Pinpoint the cell where the given text exists, returning its (X, Y) midpoint coordinate. 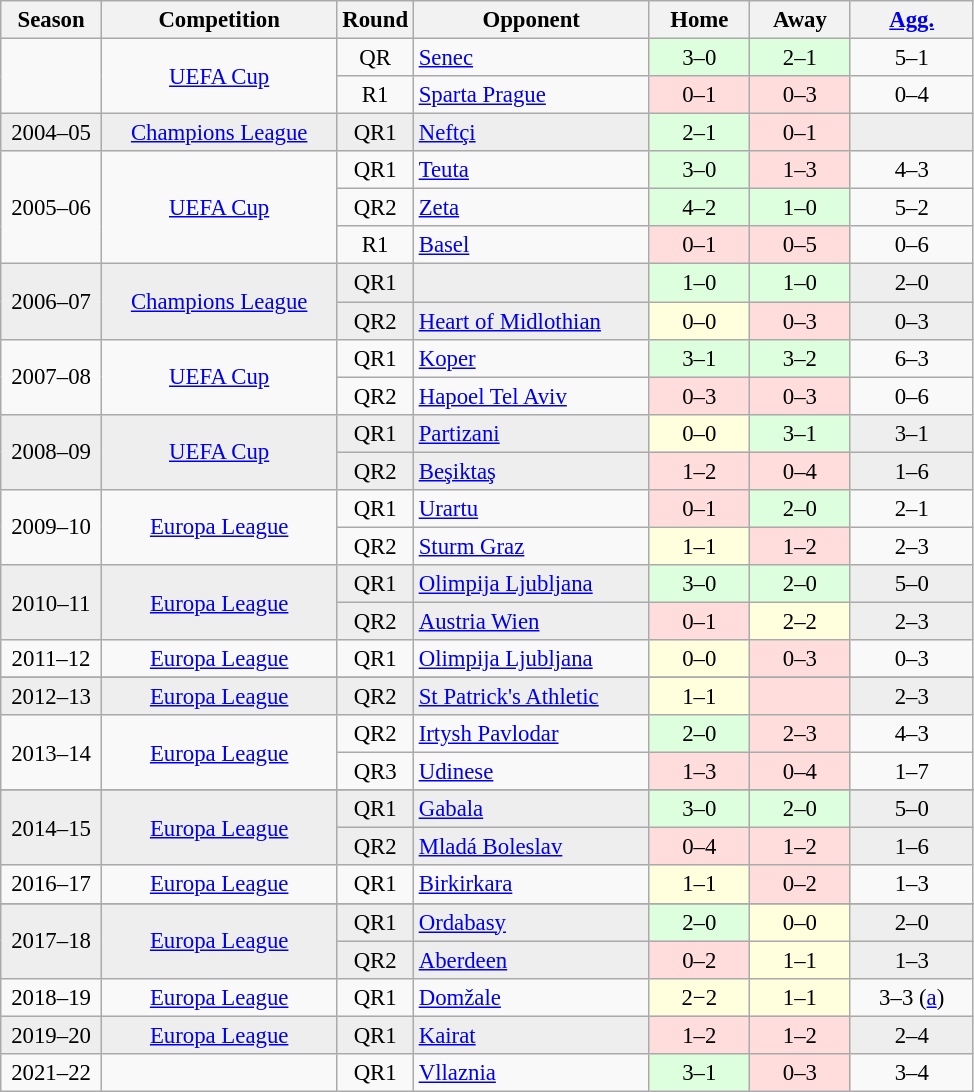
Urartu (531, 509)
2006–07 (52, 302)
Birkirkara (531, 885)
2016–17 (52, 885)
Round (375, 20)
Neftçi (531, 133)
5–1 (912, 58)
St Patrick's Athletic (531, 697)
Teuta (531, 170)
1–7 (912, 772)
Irtysh Pavlodar (531, 734)
2013–14 (52, 752)
2014–15 (52, 828)
Aberdeen (531, 960)
Sparta Prague (531, 95)
Gabala (531, 809)
2005–06 (52, 208)
2–2 (800, 621)
2011–12 (52, 659)
QR3 (375, 772)
Zeta (531, 208)
0–5 (800, 245)
Sturm Graz (531, 546)
Away (800, 20)
QR (375, 58)
2−2 (700, 997)
Senec (531, 58)
2019–20 (52, 1035)
2012–13 (52, 697)
Hapoel Tel Aviv (531, 396)
Opponent (531, 20)
3–4 (912, 1073)
Mladá Boleslav (531, 847)
3–3 (a) (912, 997)
Vllaznia (531, 1073)
Competition (219, 20)
5–2 (912, 208)
2009–10 (52, 528)
Heart of Midlothian (531, 321)
2–4 (912, 1035)
Basel (531, 245)
Austria Wien (531, 621)
2007–08 (52, 376)
Ordabasy (531, 922)
2017–18 (52, 940)
Partizani (531, 433)
Agg. (912, 20)
Kairat (531, 1035)
Season (52, 20)
2021–22 (52, 1073)
2004–05 (52, 133)
Domžale (531, 997)
2018–19 (52, 997)
3–2 (800, 358)
Home (700, 20)
2010–11 (52, 602)
Udinese (531, 772)
2008–09 (52, 452)
6–3 (912, 358)
Koper (531, 358)
4–2 (700, 208)
Beşiktaş (531, 471)
